Return the [x, y] coordinate for the center point of the cell that contains the specified text.  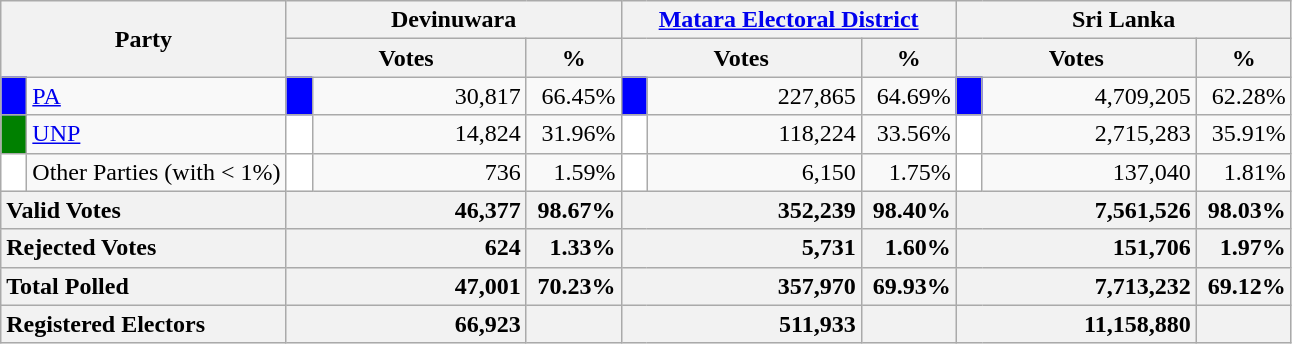
736 [419, 172]
Matara Electoral District [788, 20]
70.23% [574, 286]
4,709,205 [1089, 96]
Other Parties (with < 1%) [156, 172]
151,706 [1076, 248]
Registered Electors [144, 324]
62.28% [1244, 96]
30,817 [419, 96]
46,377 [406, 210]
Rejected Votes [144, 248]
31.96% [574, 134]
1.33% [574, 248]
UNP [156, 134]
PA [156, 96]
1.81% [1244, 172]
1.75% [908, 172]
98.40% [908, 210]
69.12% [1244, 286]
Devinuwara [454, 20]
Total Polled [144, 286]
7,713,232 [1076, 286]
11,158,880 [1076, 324]
5,731 [741, 248]
14,824 [419, 134]
47,001 [406, 286]
352,239 [741, 210]
69.93% [908, 286]
Party [144, 39]
2,715,283 [1089, 134]
6,150 [754, 172]
Sri Lanka [1124, 20]
511,933 [741, 324]
Valid Votes [144, 210]
1.59% [574, 172]
98.03% [1244, 210]
357,970 [741, 286]
33.56% [908, 134]
137,040 [1089, 172]
7,561,526 [1076, 210]
35.91% [1244, 134]
66.45% [574, 96]
118,224 [754, 134]
64.69% [908, 96]
1.60% [908, 248]
66,923 [406, 324]
1.97% [1244, 248]
227,865 [754, 96]
624 [406, 248]
98.67% [574, 210]
